Search for the cell housing the specified text and yield its (X, Y) center coordinate. 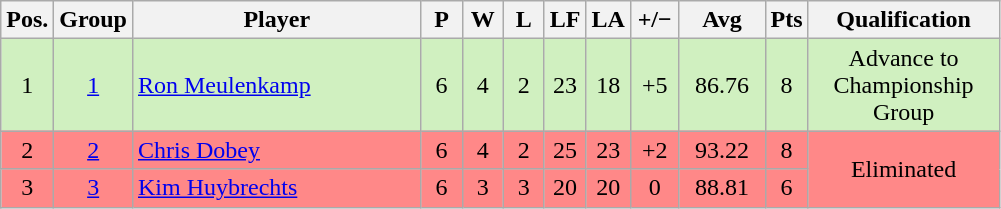
W (482, 20)
Chris Dobey (276, 150)
Kim Huybrechts (276, 188)
88.81 (722, 188)
86.76 (722, 85)
L (524, 20)
LA (608, 20)
+5 (654, 85)
Pts (786, 20)
Player (276, 20)
Advance to Championship Group (904, 85)
P (442, 20)
Pos. (28, 20)
0 (654, 188)
Group (94, 20)
25 (565, 150)
LF (565, 20)
Avg (722, 20)
18 (608, 85)
93.22 (722, 150)
+2 (654, 150)
Qualification (904, 20)
Eliminated (904, 169)
+/− (654, 20)
Ron Meulenkamp (276, 85)
